Detect which cell encompasses the target text, then output its [x, y] center coordinate. 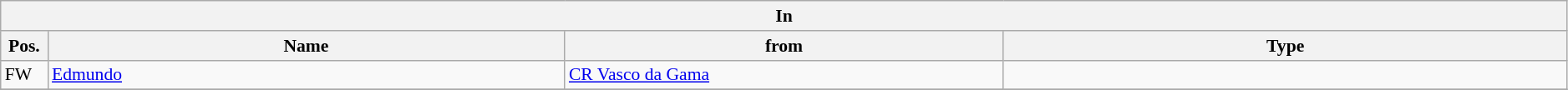
from [784, 46]
FW [24, 75]
Edmundo [306, 75]
CR Vasco da Gama [784, 75]
Type [1285, 46]
In [784, 16]
Pos. [24, 46]
Name [306, 46]
